Return the [X, Y] coordinate for the center point of the cell that contains the specified text.  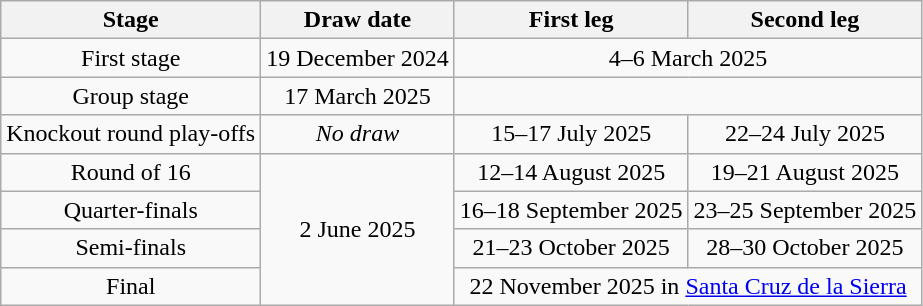
Draw date [358, 20]
15–17 July 2025 [571, 134]
19 December 2024 [358, 58]
17 March 2025 [358, 96]
First stage [131, 58]
Semi-finals [131, 248]
Quarter-finals [131, 210]
Final [131, 286]
Round of 16 [131, 172]
Knockout round play-offs [131, 134]
4–6 March 2025 [688, 58]
19–21 August 2025 [805, 172]
Group stage [131, 96]
12–14 August 2025 [571, 172]
28–30 October 2025 [805, 248]
First leg [571, 20]
16–18 September 2025 [571, 210]
No draw [358, 134]
21–23 October 2025 [571, 248]
Stage [131, 20]
22–24 July 2025 [805, 134]
Second leg [805, 20]
2 June 2025 [358, 229]
22 November 2025 in Santa Cruz de la Sierra [688, 286]
23–25 September 2025 [805, 210]
